From the cell containing the given text, extract its center point as (X, Y) coordinate. 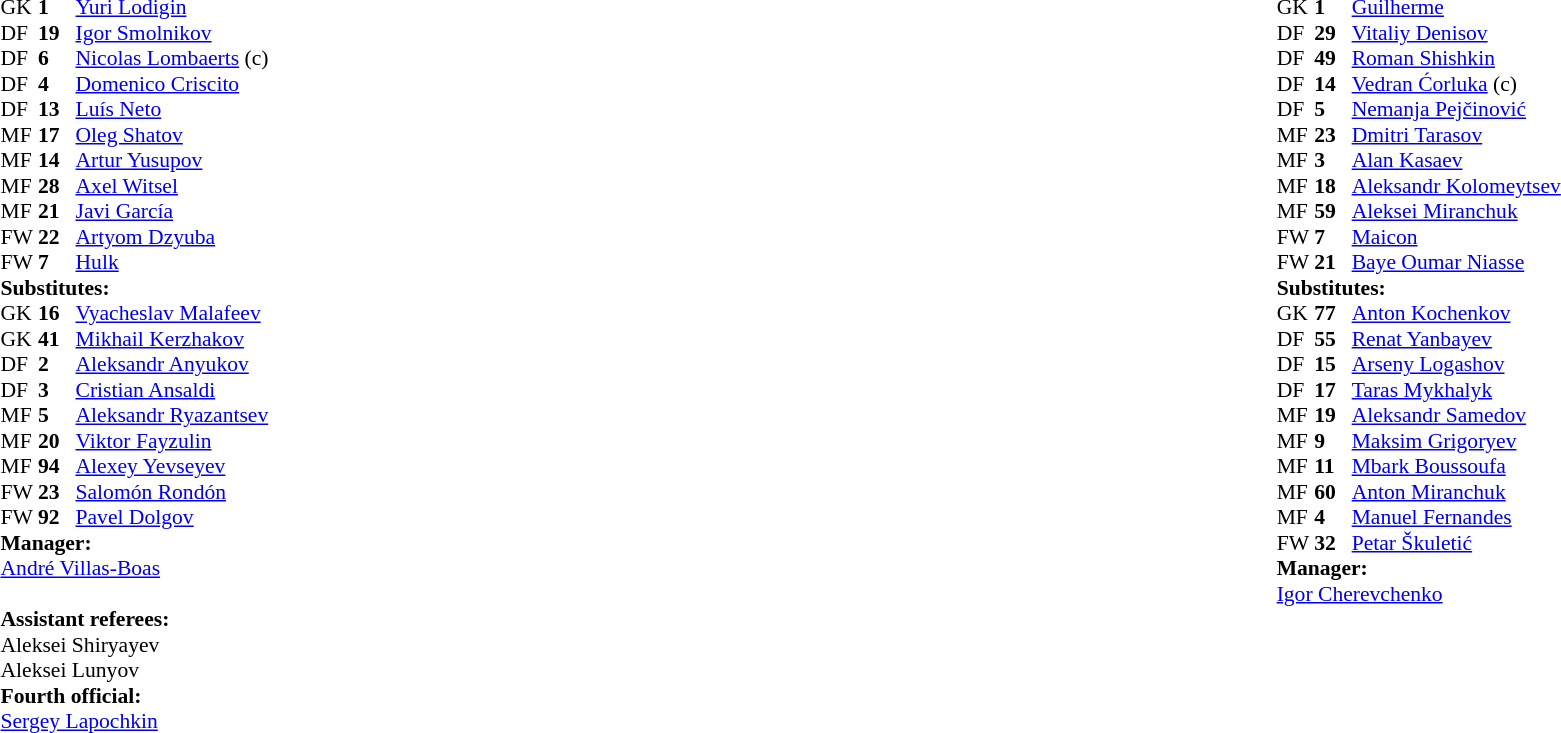
Artur Yusupov (172, 161)
Cristian Ansaldi (172, 390)
Domenico Criscito (172, 84)
Axel Witsel (172, 186)
Aleksandr Samedov (1456, 415)
Igor Cherevchenko (1419, 594)
Artyom Dzyuba (172, 237)
Vedran Ćorluka (c) (1456, 84)
Oleg Shatov (172, 135)
Javi García (172, 211)
Maksim Grigoryev (1456, 441)
77 (1333, 313)
20 (57, 441)
Pavel Dolgov (172, 517)
18 (1333, 186)
Anton Miranchuk (1456, 492)
Luís Neto (172, 109)
60 (1333, 492)
49 (1333, 59)
29 (1333, 33)
Maicon (1456, 237)
Renat Yanbayev (1456, 339)
59 (1333, 211)
Taras Mykhalyk (1456, 390)
Aleksandr Anyukov (172, 365)
55 (1333, 339)
Alan Kasaev (1456, 161)
13 (57, 109)
9 (1333, 441)
Roman Shishkin (1456, 59)
Nicolas Lombaerts (c) (172, 59)
Petar Škuletić (1456, 543)
Vyacheslav Malafeev (172, 313)
Alexey Yevseyev (172, 467)
11 (1333, 467)
Viktor Fayzulin (172, 441)
Aleksei Miranchuk (1456, 211)
6 (57, 59)
Aleksandr Kolomeytsev (1456, 186)
2 (57, 365)
Dmitri Tarasov (1456, 135)
32 (1333, 543)
Arseny Logashov (1456, 365)
Manuel Fernandes (1456, 517)
16 (57, 313)
Aleksandr Ryazantsev (172, 415)
92 (57, 517)
94 (57, 467)
Mbark Boussoufa (1456, 467)
Mikhail Kerzhakov (172, 339)
Baye Oumar Niasse (1456, 263)
Nemanja Pejčinović (1456, 109)
15 (1333, 365)
28 (57, 186)
Anton Kochenkov (1456, 313)
Igor Smolnikov (172, 33)
41 (57, 339)
Vitaliy Denisov (1456, 33)
Salomón Rondón (172, 492)
Hulk (172, 263)
22 (57, 237)
